Return the (X, Y) coordinate for the center point of the cell that contains the specified text.  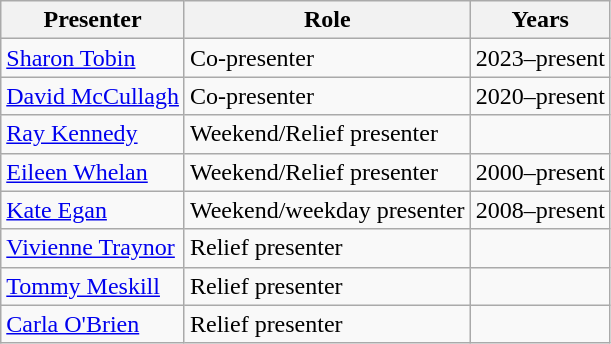
Ray Kennedy (93, 134)
Tommy Meskill (93, 286)
Sharon Tobin (93, 58)
2023–present (540, 58)
Vivienne Traynor (93, 248)
David McCullagh (93, 96)
2000–present (540, 172)
Years (540, 20)
Carla O'Brien (93, 324)
Kate Egan (93, 210)
2020–present (540, 96)
Role (327, 20)
Presenter (93, 20)
2008–present (540, 210)
Weekend/weekday presenter (327, 210)
Eileen Whelan (93, 172)
